Provide the (x, y) coordinate of the cell's center where the given text is located.  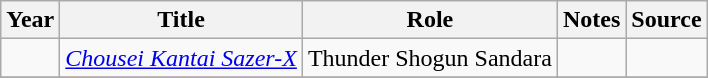
Source (666, 20)
Title (182, 20)
Year (30, 20)
Role (430, 20)
Thunder Shogun Sandara (430, 58)
Notes (591, 20)
Chousei Kantai Sazer-X (182, 58)
